Identify which cell holds the provided text, then report its [x, y] central coordinate. 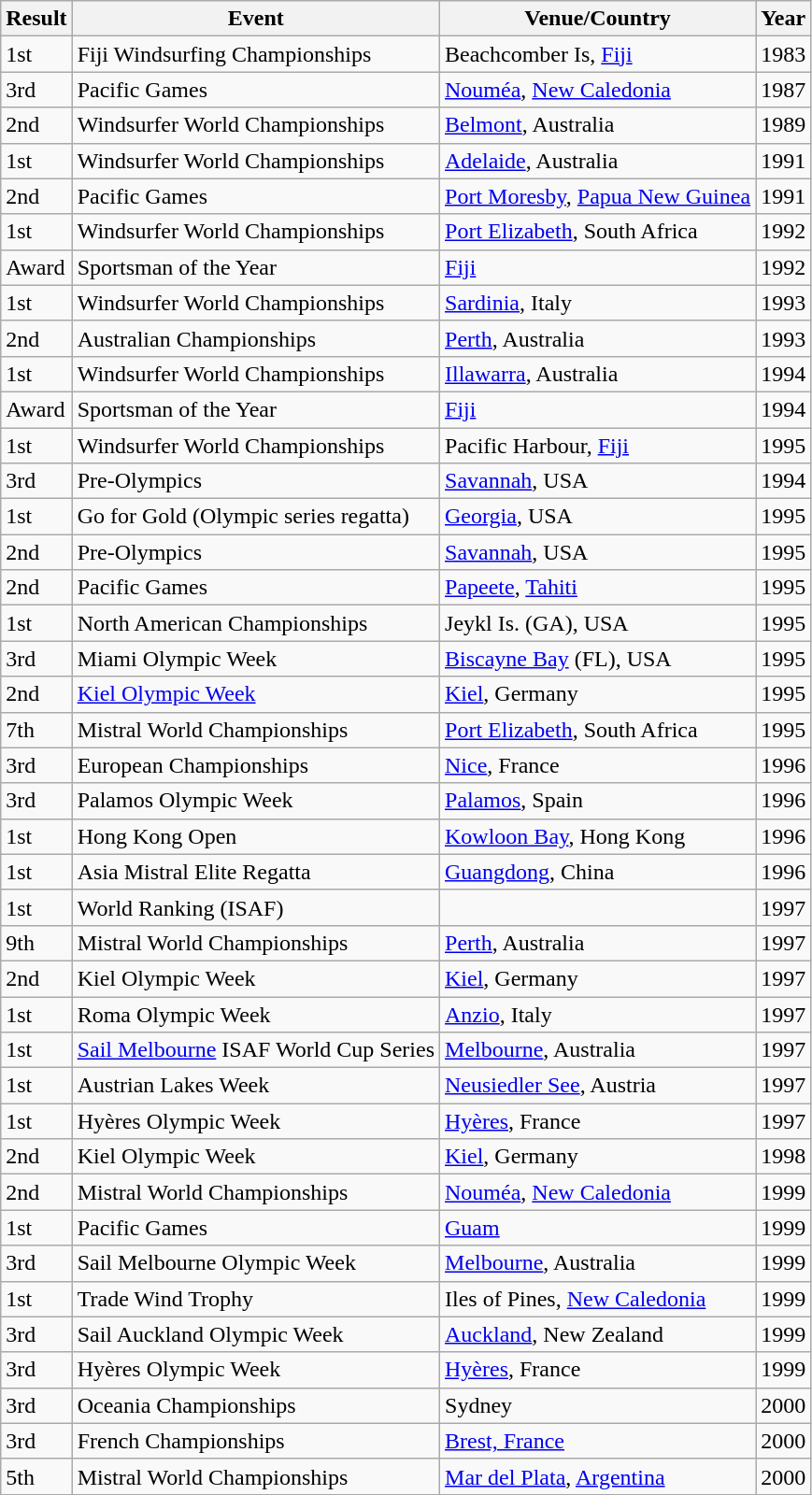
Palamos Olympic Week [256, 801]
Asia Mistral Elite Regatta [256, 872]
Guam [598, 1228]
Hong Kong Open [256, 836]
Sail Auckland Olympic Week [256, 1334]
Brest, France [598, 1441]
Auckland, New Zealand [598, 1334]
Biscayne Bay (FL), USA [598, 659]
Sydney [598, 1405]
Sail Melbourne Olympic Week [256, 1263]
Roma Olympic Week [256, 1014]
World Ranking (ISAF) [256, 907]
Port Moresby, Papua New Guinea [598, 196]
Go for Gold (Olympic series regatta) [256, 517]
Belmont, Australia [598, 125]
Neusiedler See, Austria [598, 1086]
Fiji Windsurfing Championships [256, 54]
9th [36, 943]
Adelaide, Australia [598, 161]
Event [256, 19]
Nice, France [598, 765]
French Championships [256, 1441]
Venue/Country [598, 19]
1998 [783, 1157]
Palamos, Spain [598, 801]
1983 [783, 54]
Result [36, 19]
5th [36, 1476]
European Championships [256, 765]
Papeete, Tahiti [598, 588]
1987 [783, 90]
Australian Championships [256, 338]
Miami Olympic Week [256, 659]
Sail Melbourne ISAF World Cup Series [256, 1050]
Pacific Harbour, Fiji [598, 446]
Oceania Championships [256, 1405]
Mar del Plata, Argentina [598, 1476]
Trade Wind Trophy [256, 1299]
Illawarra, Australia [598, 374]
Anzio, Italy [598, 1014]
Iles of Pines, New Caledonia [598, 1299]
North American Championships [256, 623]
Kowloon Bay, Hong Kong [598, 836]
Austrian Lakes Week [256, 1086]
Beachcomber Is, Fiji [598, 54]
7th [36, 730]
Guangdong, China [598, 872]
1989 [783, 125]
Year [783, 19]
Georgia, USA [598, 517]
Jeykl Is. (GA), USA [598, 623]
Sardinia, Italy [598, 303]
